Detect which cell encompasses the target text, then output its [x, y] center coordinate. 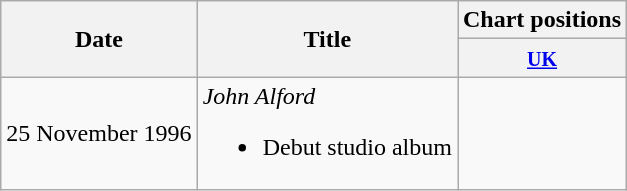
UK [542, 58]
Chart positions [542, 20]
Title [327, 39]
John AlfordDebut studio album [327, 134]
Date [99, 39]
25 November 1996 [99, 134]
